Determine the (X, Y) coordinate at the center of the cell enclosing the given text.  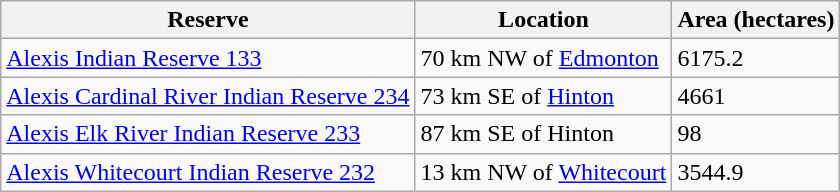
Reserve (208, 20)
73 km SE of Hinton (544, 96)
Alexis Whitecourt Indian Reserve 232 (208, 172)
98 (756, 134)
13 km NW of Whitecourt (544, 172)
Area (hectares) (756, 20)
70 km NW of Edmonton (544, 58)
4661 (756, 96)
Alexis Indian Reserve 133 (208, 58)
87 km SE of Hinton (544, 134)
3544.9 (756, 172)
6175.2 (756, 58)
Location (544, 20)
Alexis Cardinal River Indian Reserve 234 (208, 96)
Alexis Elk River Indian Reserve 233 (208, 134)
